Search for the cell housing the specified text and yield its (X, Y) center coordinate. 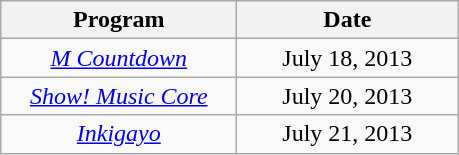
July 21, 2013 (348, 134)
July 18, 2013 (348, 58)
July 20, 2013 (348, 96)
Inkigayo (119, 134)
Date (348, 20)
Show! Music Core (119, 96)
Program (119, 20)
M Countdown (119, 58)
